Extract the [X, Y] coordinate from the center of the cell holding the provided text.  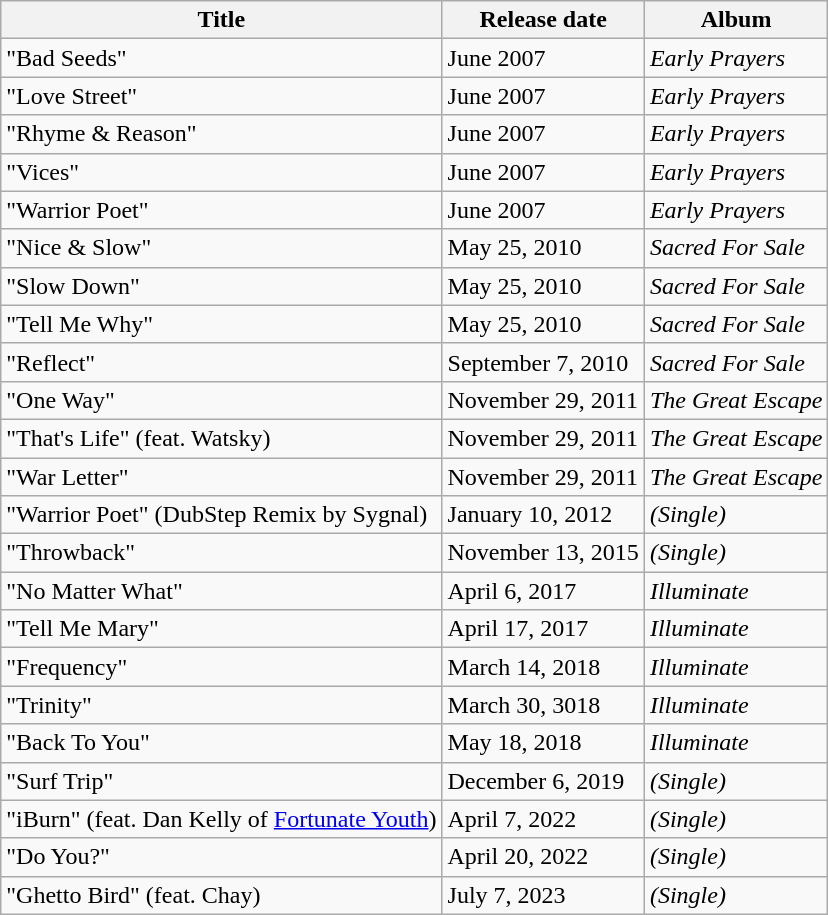
"Tell Me Mary" [222, 629]
"Ghetto Bird" (feat. Chay) [222, 895]
"iBurn" (feat. Dan Kelly of Fortunate Youth) [222, 819]
"Slow Down" [222, 286]
Release date [543, 20]
"Trinity" [222, 705]
Album [736, 20]
"One Way" [222, 400]
"Tell Me Why" [222, 324]
July 7, 2023 [543, 895]
April 17, 2017 [543, 629]
December 6, 2019 [543, 781]
"That's Life" (feat. Watsky) [222, 438]
"No Matter What" [222, 591]
"Frequency" [222, 667]
April 20, 2022 [543, 857]
"Nice & Slow" [222, 248]
"Warrior Poet" (DubStep Remix by Sygnal) [222, 515]
November 13, 2015 [543, 553]
"Bad Seeds" [222, 58]
"Surf Trip" [222, 781]
"Rhyme & Reason" [222, 134]
"Love Street" [222, 96]
January 10, 2012 [543, 515]
"Reflect" [222, 362]
"Back To You" [222, 743]
"Warrior Poet" [222, 210]
April 7, 2022 [543, 819]
Title [222, 20]
March 14, 2018 [543, 667]
March 30, 3018 [543, 705]
April 6, 2017 [543, 591]
"Do You?" [222, 857]
May 18, 2018 [543, 743]
"War Letter" [222, 477]
"Vices" [222, 172]
"Throwback" [222, 553]
September 7, 2010 [543, 362]
